Determine the [x, y] coordinate at the center of the cell enclosing the given text.  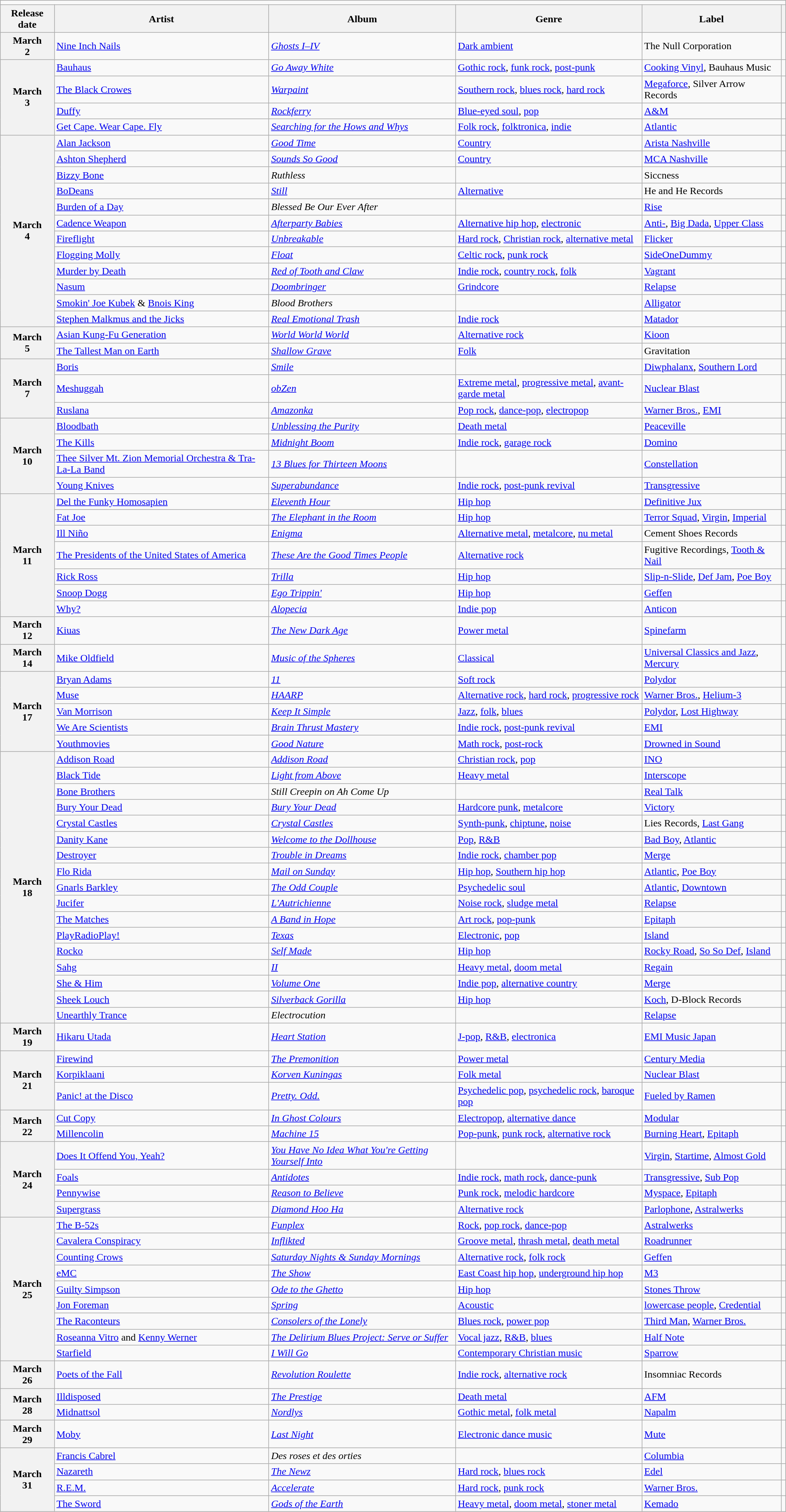
SideOneDummy [711, 255]
March24 [27, 1180]
Warner Bros., EMI [711, 410]
Jucifer [161, 903]
Blues rock, power pop [549, 1321]
Fat Joe [161, 518]
Hip hop, Southern hip hop [549, 871]
The Matches [161, 919]
Del the Funky Homosapien [161, 501]
Unbreakable [362, 239]
Alternative rock, folk rock [549, 1257]
Keep It Simple [362, 711]
Still Creepin on Ah Come Up [362, 791]
Alternative hip hop, electronic [549, 223]
Polydor, Lost Highway [711, 711]
Korven Kuningas [362, 1075]
Roadrunner [711, 1241]
Diwphalanx, Southern Lord [711, 367]
Heavy metal, doom metal, stoner metal [549, 1504]
Pennywise [161, 1193]
Century Media [711, 1058]
March25 [27, 1289]
Funplex [362, 1225]
March21 [27, 1080]
Transgressive, Sub Pop [711, 1177]
Rise [711, 207]
Hard rock, blues rock [549, 1472]
March14 [27, 658]
The B-52s [161, 1225]
Welcome to the Dollhouse [362, 839]
Astralwerks [711, 1225]
Cement Shoes Records [711, 534]
A Band in Hope [362, 919]
Dark ambient [549, 46]
Doombringer [362, 287]
Virgin, Startime, Almost Gold [711, 1155]
Kiuas [161, 630]
Heart Station [362, 1037]
MCA Nashville [711, 159]
Burden of a Day [161, 207]
Ill Niño [161, 534]
Roseanna Vitro and Kenny Werner [161, 1337]
Indie rock, garage rock [549, 442]
Blue-eyed soul, pop [549, 111]
Guilty Simpson [161, 1289]
March28 [27, 1404]
Ego Trippin' [362, 593]
Peaceville [711, 426]
Nasum [161, 287]
Alligator [711, 303]
Extreme metal, progressive metal, avant-garde metal [549, 388]
Smokin' Joe Kubek & Bnois King [161, 303]
Gothic rock, funk rock, post-punk [549, 68]
Unblessing the Purity [362, 426]
Volume One [362, 983]
We Are Scientists [161, 727]
Moby [161, 1434]
II [362, 967]
Does It Offend You, Yeah? [161, 1155]
Rocky Road, So So Def, Island [711, 951]
Illdisposed [161, 1396]
Gnarls Barkley [161, 887]
obZen [362, 388]
Parlophone, Astralwerks [711, 1209]
Release date [27, 18]
Saturday Nights & Sunday Mornings [362, 1257]
Classical [549, 658]
The Presidents of the United States of America [161, 555]
Rockferry [362, 111]
Fireflight [161, 239]
The Sword [161, 1504]
Blessed Be Our Ever After [362, 207]
Victory [711, 807]
Edel [711, 1472]
Shallow Grave [362, 351]
Black Tide [161, 775]
Asian Kung-Fu Generation [161, 335]
Bone Brothers [161, 791]
Diamond Hoo Ha [362, 1209]
Nine Inch Nails [161, 46]
The Kills [161, 442]
Pop-punk, punk rock, alternative rock [549, 1134]
Folk metal [549, 1075]
Island [711, 935]
Electropop, alternative dance [549, 1118]
Indie rock [549, 319]
Nazareth [161, 1472]
Drowned in Sound [711, 743]
EMI [711, 727]
Hardcore punk, metalcore [549, 807]
Artist [161, 18]
Cavalera Conspiracy [161, 1241]
Interscope [711, 775]
Christian rock, pop [549, 759]
Gravitation [711, 351]
Heavy metal [549, 775]
Blood Brothers [362, 303]
Ode to the Ghetto [362, 1289]
Slip-n-Slide, Def Jam, Poe Boy [711, 577]
Midnattsol [161, 1412]
Antidotes [362, 1177]
March7 [27, 388]
Ashton Shepherd [161, 159]
Vagrant [711, 271]
March11 [27, 555]
March5 [27, 343]
Rocko [161, 951]
Myspace, Epitaph [711, 1193]
Psychedelic soul [549, 887]
Firewind [161, 1058]
Alternative rock, hard rock, progressive rock [549, 695]
Bryan Adams [161, 679]
Millencolin [161, 1134]
The Show [362, 1273]
Folk rock, folktronica, indie [549, 127]
M3 [711, 1273]
HAARP [362, 695]
Silverback Gorilla [362, 999]
Mike Oldfield [161, 658]
Meshuggah [161, 388]
Alopecia [362, 609]
Trilla [362, 577]
March29 [27, 1434]
Koch, D-Block Records [711, 999]
In Ghost Colours [362, 1118]
Anti-, Big Dada, Upper Class [711, 223]
Southern rock, blues rock, hard rock [549, 89]
Ghosts I–IV [362, 46]
March31 [27, 1480]
L'Autrichienne [362, 903]
Reason to Believe [362, 1193]
Regain [711, 967]
Counting Crows [161, 1257]
The New Dark Age [362, 630]
Unearthly Trance [161, 1015]
Good Nature [362, 743]
Epitaph [711, 919]
Stones Throw [711, 1289]
The Black Crowes [161, 89]
Boris [161, 367]
Punk rock, melodic hardcore [549, 1193]
The Elephant in the Room [362, 518]
Supergrass [161, 1209]
Constellation [711, 464]
Alan Jackson [161, 143]
Universal Classics and Jazz, Mercury [711, 658]
Real Emotional Trash [362, 319]
Bad Boy, Atlantic [711, 839]
Murder by Death [161, 271]
Hikaru Utada [161, 1037]
Brain Thrust Mastery [362, 727]
Indie rock, math rock, dance-punk [549, 1177]
Warpaint [362, 89]
Inflikted [362, 1241]
Genre [549, 18]
Jazz, folk, blues [549, 711]
The Tallest Man on Earth [161, 351]
INO [711, 759]
Cooking Vinyl, Bauhaus Music [711, 68]
Midnight Boom [362, 442]
East Coast hip hop, underground hip hop [549, 1273]
Still [362, 191]
Vocal jazz, R&B, blues [549, 1337]
Muse [161, 695]
Accelerate [362, 1488]
Album [362, 18]
Get Cape. Wear Cape. Fly [161, 127]
Jon Foreman [161, 1305]
Grindcore [549, 287]
Indie rock, country rock, folk [549, 271]
Enigma [362, 534]
Alternative metal, metalcore, nu metal [549, 534]
Kemado [711, 1504]
Fueled by Ramen [711, 1097]
Electronic dance music [549, 1434]
Math rock, post-rock [549, 743]
Light from Above [362, 775]
Self Made [362, 951]
March2 [27, 46]
Lies Records, Last Gang [711, 823]
Insomniac Records [711, 1375]
Electrocution [362, 1015]
Smile [362, 367]
Francis Cabrel [161, 1456]
Music of the Spheres [362, 658]
Sahg [161, 967]
Soft rock [549, 679]
Siccness [711, 175]
Rick Ross [161, 577]
Noise rock, sludge metal [549, 903]
Duffy [161, 111]
Searching for the Hows and Whys [362, 127]
Sparrow [711, 1353]
Gods of the Earth [362, 1504]
March18 [27, 887]
BoDeans [161, 191]
EMI Music Japan [711, 1037]
Synth-punk, chiptune, noise [549, 823]
Cadence Weapon [161, 223]
Flogging Molly [161, 255]
He and He Records [711, 191]
March26 [27, 1375]
March10 [27, 455]
eMC [161, 1273]
March17 [27, 711]
Superabundance [362, 485]
Anticon [711, 609]
The Premonition [362, 1058]
Rock, pop rock, dance-pop [549, 1225]
The Null Corporation [711, 46]
Napalm [711, 1412]
Amazonka [362, 410]
Real Talk [711, 791]
Why? [161, 609]
Bizzy Bone [161, 175]
Indie rock, chamber pop [549, 855]
Indie pop, alternative country [549, 983]
PlayRadioPlay! [161, 935]
Hard rock, Christian rock, alternative metal [549, 239]
Float [362, 255]
Young Knives [161, 485]
Go Away White [362, 68]
Electronic, pop [549, 935]
She & Him [161, 983]
Celtic rock, punk rock [549, 255]
Transgressive [711, 485]
Thee Silver Mt. Zion Memorial Orchestra & Tra-La-La Band [161, 464]
The Odd Couple [362, 887]
Arista Nashville [711, 143]
Folk [549, 351]
Label [711, 18]
Pop, R&B [549, 839]
Mail on Sunday [362, 871]
Fugitive Recordings, Tooth & Nail [711, 555]
Machine 15 [362, 1134]
Poets of the Fall [161, 1375]
Starfield [161, 1353]
A&M [711, 111]
Atlantic, Poe Boy [711, 871]
These Are the Good Times People [362, 555]
Panic! at the Disco [161, 1097]
13 Blues for Thirteen Moons [362, 464]
Sheek Louch [161, 999]
Good Time [362, 143]
Spring [362, 1305]
The Delirium Blues Project: Serve or Suffer [362, 1337]
Pop rock, dance-pop, electropop [549, 410]
Half Note [711, 1337]
Gothic metal, folk metal [549, 1412]
Bauhaus [161, 68]
Red of Tooth and Claw [362, 271]
March3 [27, 97]
Sounds So Good [362, 159]
Polydor [711, 679]
Afterparty Babies [362, 223]
Cut Copy [161, 1118]
Last Night [362, 1434]
Megaforce, Silver Arrow Records [711, 89]
R.E.M. [161, 1488]
Acoustic [549, 1305]
Psychedelic pop, psychedelic rock, baroque pop [549, 1097]
March22 [27, 1126]
March4 [27, 231]
Kioon [711, 335]
Burning Heart, Epitaph [711, 1134]
The Newz [362, 1472]
lowercase people, Credential [711, 1305]
Eleventh Hour [362, 501]
Atlantic, Downtown [711, 887]
Modular [711, 1118]
Bloodbath [161, 426]
Terror Squad, Virgin, Imperial [711, 518]
Third Man, Warner Bros. [711, 1321]
Van Morrison [161, 711]
Spinefarm [711, 630]
March19 [27, 1037]
Des roses et des orties [362, 1456]
You Have No Idea What You're Getting Yourself Into [362, 1155]
Danity Kane [161, 839]
Atlantic [711, 127]
Groove metal, thrash metal, death metal [549, 1241]
Revolution Roulette [362, 1375]
Korpiklaani [161, 1075]
Warner Bros. [711, 1488]
Ruslana [161, 410]
I Will Go [362, 1353]
Indie rock, alternative rock [549, 1375]
World World World [362, 335]
Mute [711, 1434]
Pretty. Odd. [362, 1097]
J-pop, R&B, electronica [549, 1037]
Flo Rida [161, 871]
Warner Bros., Helium-3 [711, 695]
Foals [161, 1177]
Consolers of the Lonely [362, 1321]
Ruthless [362, 175]
Heavy metal, doom metal [549, 967]
Columbia [711, 1456]
Definitive Jux [711, 501]
Nordlys [362, 1412]
Trouble in Dreams [362, 855]
March12 [27, 630]
Snoop Dogg [161, 593]
Matador [711, 319]
Indie pop [549, 609]
Contemporary Christian music [549, 1353]
Texas [362, 935]
11 [362, 679]
Flicker [711, 239]
Art rock, pop-punk [549, 919]
Stephen Malkmus and the Jicks [161, 319]
Youthmovies [161, 743]
The Raconteurs [161, 1321]
AFM [711, 1396]
Alternative [549, 191]
Hard rock, punk rock [549, 1488]
The Prestige [362, 1396]
Domino [711, 442]
Destroyer [161, 855]
